Return the [x, y] coordinate for the center point of the cell that contains the specified text.  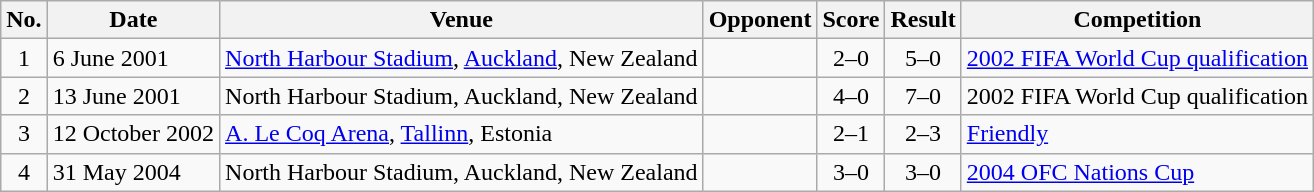
Score [851, 20]
12 October 2002 [133, 134]
4–0 [851, 96]
31 May 2004 [133, 172]
13 June 2001 [133, 96]
2 [24, 96]
2004 OFC Nations Cup [1137, 172]
A. Le Coq Arena, Tallinn, Estonia [462, 134]
3 [24, 134]
Competition [1137, 20]
7–0 [923, 96]
6 June 2001 [133, 58]
5–0 [923, 58]
Date [133, 20]
Opponent [760, 20]
4 [24, 172]
Venue [462, 20]
No. [24, 20]
1 [24, 58]
2–0 [851, 58]
Result [923, 20]
Friendly [1137, 134]
2–3 [923, 134]
2–1 [851, 134]
